Scan for the cell matching the given text and deliver its [X, Y] coordinate at center. 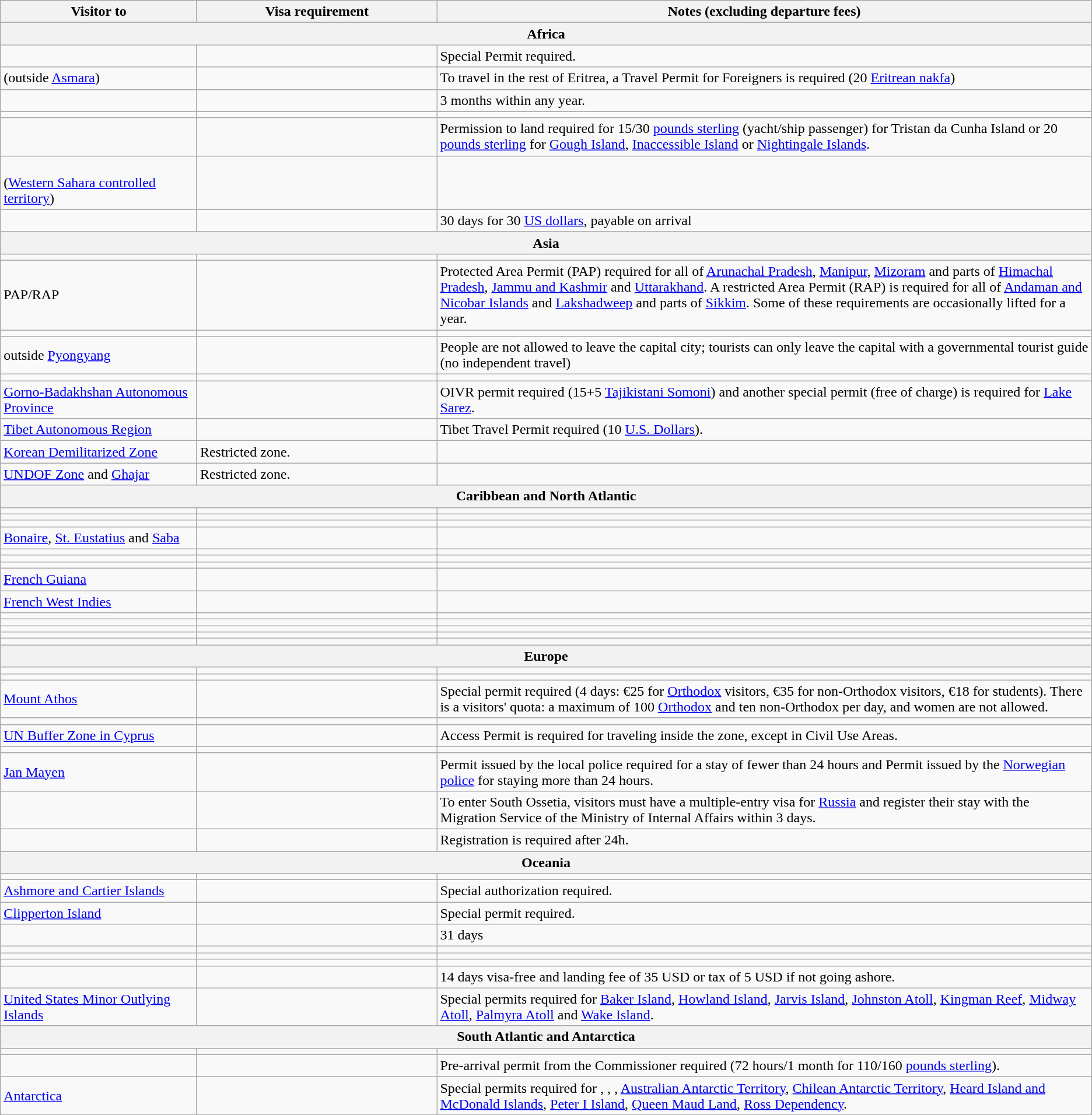
Tibet Travel Permit required (10 U.S. Dollars). [764, 430]
South Atlantic and Antarctica [546, 1037]
Notes (excluding departure fees) [764, 12]
Ashmore and Cartier Islands [99, 891]
OIVR permit required (15+5 Tajikistani Somoni) and another special permit (free of charge) is required for Lake Sarez. [764, 400]
PAP/RAP [99, 295]
Access Permit is required for traveling inside the zone, except in Civil Use Areas. [764, 735]
Special permit required. [764, 913]
French Guiana [99, 579]
Africa [546, 34]
UNDOF Zone and Ghajar [99, 474]
Pre-arrival permit from the Commissioner required (72 hours/1 month for 110/160 pounds sterling). [764, 1065]
(outside Asmara) [99, 78]
14 days visa-free and landing fee of 35 USD or tax of 5 USD if not going ashore. [764, 977]
Antarctica [99, 1095]
To travel in the rest of Eritrea, a Travel Permit for Foreigners is required (20 Eritrean nakfa) [764, 78]
People are not allowed to leave the capital city; tourists can only leave the capital with a governmental tourist guide (no independent travel) [764, 356]
Gorno-Badakhshan Autonomous Province [99, 400]
Registration is required after 24h. [764, 840]
Caribbean and North Atlantic [546, 496]
Special permits required for Baker Island, Howland Island, Jarvis Island, Johnston Atoll, Kingman Reef, Midway Atoll, Palmyra Atoll and Wake Island. [764, 1007]
Visitor to [99, 12]
31 days [764, 935]
Tibet Autonomous Region [99, 430]
Mount Athos [99, 699]
Bonaire, St. Eustatius and Saba [99, 538]
Europe [546, 656]
Special authorization required. [764, 891]
Korean Demilitarized Zone [99, 452]
UN Buffer Zone in Cyprus [99, 735]
Visa requirement [316, 12]
Jan Mayen [99, 772]
Clipperton Island [99, 913]
Special Permit required. [764, 56]
French West Indies [99, 601]
30 days for 30 US dollars, payable on arrival [764, 220]
United States Minor Outlying Islands [99, 1007]
Oceania [546, 862]
outside Pyongyang [99, 356]
Asia [546, 243]
(Western Sahara controlled territory) [99, 183]
3 months within any year. [764, 100]
